Locate the cell with the specified text and output its [X, Y] center coordinate. 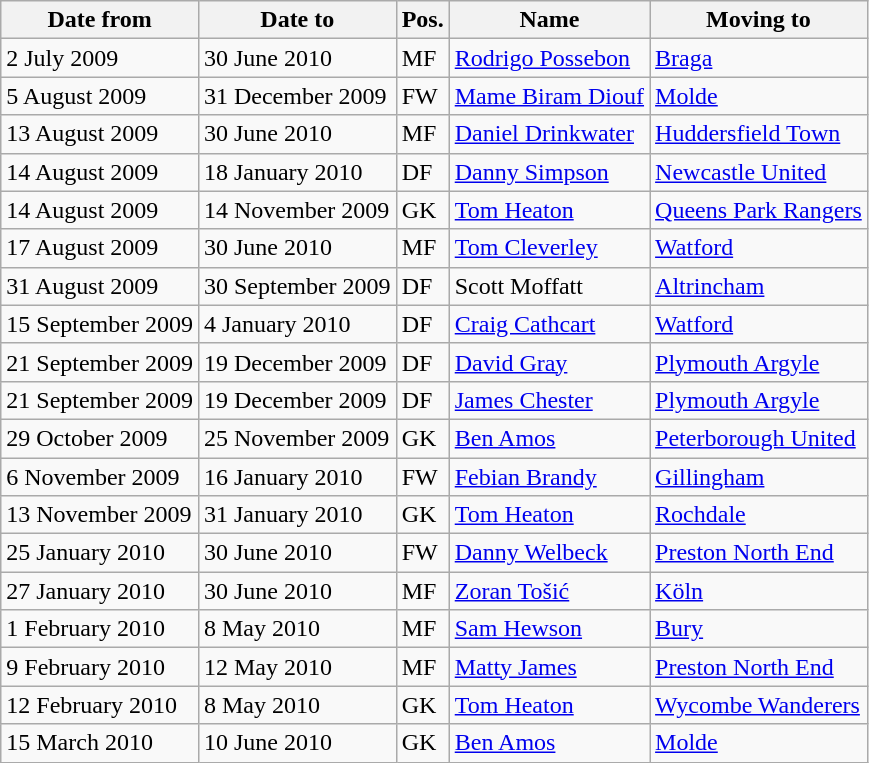
Febian Brandy [549, 477]
Pos. [422, 20]
1 February 2010 [100, 629]
Peterborough United [759, 438]
David Gray [549, 362]
Tom Cleverley [549, 248]
Date from [100, 20]
25 January 2010 [100, 553]
Gillingham [759, 477]
Danny Welbeck [549, 553]
31 December 2009 [297, 96]
Zoran Tošić [549, 591]
30 September 2009 [297, 286]
Altrincham [759, 286]
9 February 2010 [100, 667]
Mame Biram Diouf [549, 96]
27 January 2010 [100, 591]
2 July 2009 [100, 58]
Wycombe Wanderers [759, 705]
17 August 2009 [100, 248]
Moving to [759, 20]
13 August 2009 [100, 134]
31 August 2009 [100, 286]
Rochdale [759, 515]
13 November 2009 [100, 515]
Scott Moffatt [549, 286]
Date to [297, 20]
5 August 2009 [100, 96]
Bury [759, 629]
15 September 2009 [100, 324]
Matty James [549, 667]
31 January 2010 [297, 515]
Newcastle United [759, 172]
James Chester [549, 400]
Sam Hewson [549, 629]
14 November 2009 [297, 210]
6 November 2009 [100, 477]
Name [549, 20]
Braga [759, 58]
12 February 2010 [100, 705]
Danny Simpson [549, 172]
Queens Park Rangers [759, 210]
Craig Cathcart [549, 324]
Rodrigo Possebon [549, 58]
12 May 2010 [297, 667]
Daniel Drinkwater [549, 134]
29 October 2009 [100, 438]
10 June 2010 [297, 743]
16 January 2010 [297, 477]
18 January 2010 [297, 172]
15 March 2010 [100, 743]
Huddersfield Town [759, 134]
25 November 2009 [297, 438]
4 January 2010 [297, 324]
Köln [759, 591]
